Scan for the cell matching the given text and deliver its (X, Y) coordinate at center. 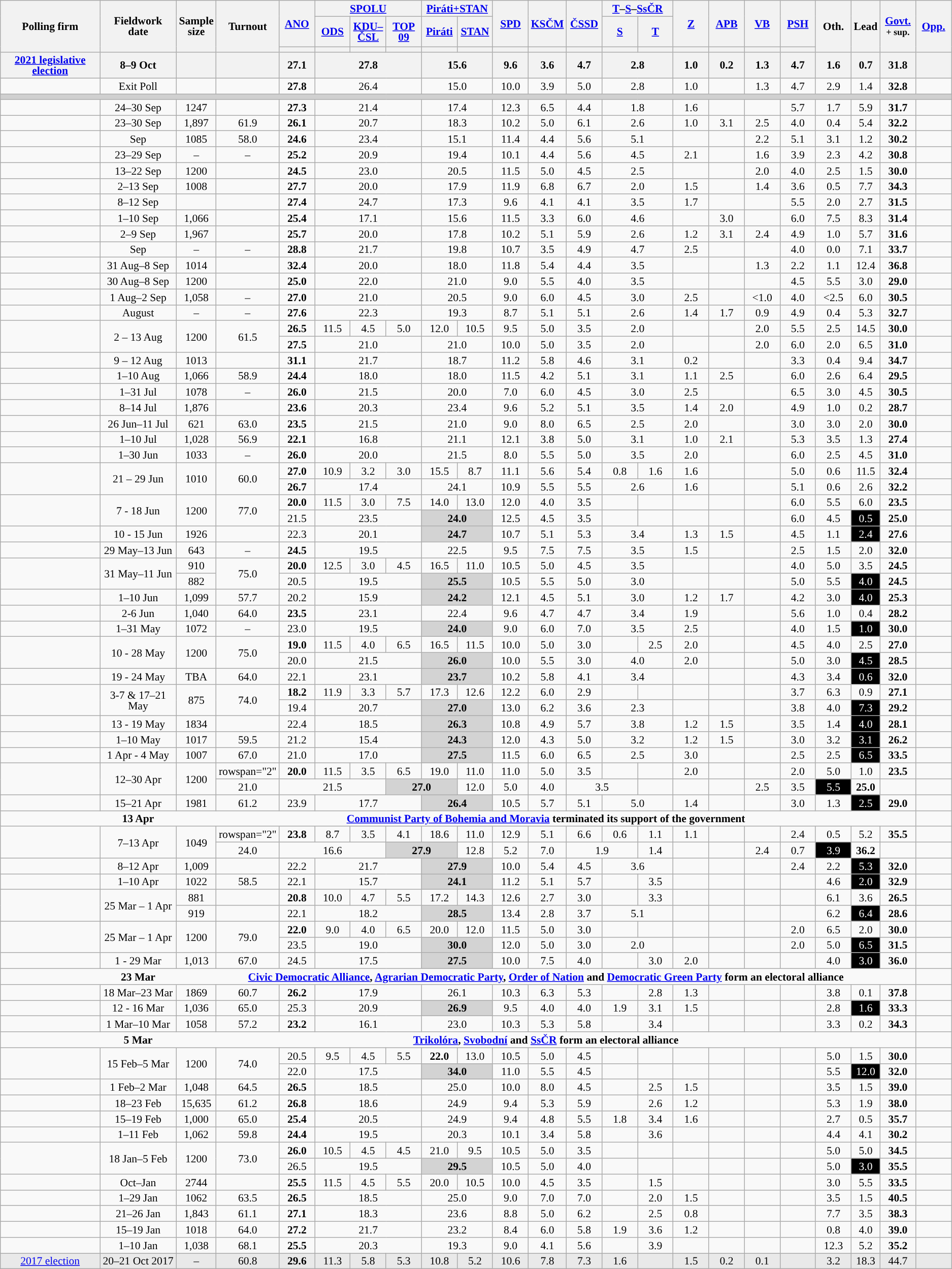
2021 legislative election (50, 65)
1007 (196, 756)
63.0 (248, 424)
28.6 (898, 913)
35.2 (898, 1245)
20.2 (297, 597)
12–30 Apr (138, 779)
14.3 (475, 898)
30.8 (898, 154)
31 May–11 Jun (138, 573)
8.4 (510, 1230)
58.5 (248, 882)
79.0 (248, 937)
15.5 (439, 471)
2017 election (50, 1261)
33.7 (898, 250)
ČSSD (584, 23)
23.7 (457, 676)
SPD (510, 23)
31.6 (898, 234)
19 - 24 May (138, 676)
34.7 (898, 361)
<1.0 (762, 297)
<2.5 (833, 297)
4.8 (547, 1119)
58.0 (248, 139)
KDU–ČSL (368, 31)
1018 (196, 1230)
73.0 (248, 1158)
2–13 Sep (138, 186)
17.7 (368, 802)
1926 (196, 534)
20–21 Oct 2017 (138, 1261)
68.1 (248, 1245)
17.8 (457, 234)
61.1 (248, 1214)
1049 (196, 842)
3-7 & 17–21 May (138, 700)
1 Mar–10 Mar (138, 1024)
1,028 (196, 439)
Civic Democratic Alliance, Agrarian Democratic Party, Order of Nation and Democratic Green Party form an electoral alliance (546, 977)
11.4 (510, 139)
35.7 (898, 1119)
ANO (297, 23)
12.8 (475, 850)
8–9 Oct (138, 65)
31 Aug–8 Sep (138, 265)
21.4 (368, 108)
38.0 (898, 1103)
27.7 (297, 186)
ODS (333, 31)
1 Feb–2 Mar (138, 1088)
15.1 (457, 139)
30 Aug–8 Sep (138, 281)
1014 (196, 265)
32.8 (898, 86)
PSH (798, 23)
27.3 (297, 108)
31.4 (898, 218)
24.2 (457, 597)
1013 (196, 361)
Fieldworkdate (138, 26)
36.0 (898, 961)
T–S–SsČR (638, 8)
1247 (196, 108)
Z (691, 23)
23.8 (297, 835)
12 - 16 Mar (138, 1008)
15,635 (196, 1103)
1–31 Jul (138, 392)
25.7 (297, 234)
28.1 (898, 724)
26 Jun–11 Jul (138, 424)
1,038 (196, 1245)
1058 (196, 1024)
29 May–13 Jun (138, 549)
20.8 (297, 898)
1–30 Jun (138, 455)
60.7 (248, 992)
32.7 (898, 313)
919 (196, 913)
1,876 (196, 407)
24–30 Sep (138, 108)
2-6 Jun (138, 613)
21.2 (297, 739)
15.0 (457, 86)
1,058 (196, 297)
18.7 (457, 361)
1–29 Jan (138, 1197)
24.3 (457, 739)
Piráti+STAN (457, 8)
12.9 (510, 835)
10 - 15 Jun (138, 534)
Piráti (439, 31)
12.2 (510, 692)
58.9 (248, 376)
26.8 (297, 1103)
1,036 (196, 1008)
11.1 (510, 471)
15.9 (368, 597)
21–26 Jan (138, 1214)
1–10 Aug (138, 376)
8.8 (510, 1214)
28.7 (898, 407)
2–9 Sep (138, 234)
1834 (196, 724)
TOP 09 (404, 31)
15 Feb–5 Mar (138, 1063)
Communist Party of Bohemia and Moravia terminated its support of the government (546, 819)
APB (727, 23)
59.5 (248, 739)
1,013 (196, 961)
11.3 (333, 1261)
1–10 Jun (138, 597)
Lead (866, 26)
1022 (196, 882)
KSČM (547, 23)
1,000 (196, 1119)
38.3 (898, 1214)
21 – 29 Jun (138, 479)
36.8 (898, 265)
1–11 Feb (138, 1134)
29.2 (898, 708)
15–19 Jan (138, 1230)
0.0 (833, 250)
26.3 (457, 724)
1 Apr - 4 May (138, 756)
1–31 May (138, 629)
1–10 Sep (138, 218)
31.8 (898, 65)
23 Mar (138, 977)
61.9 (248, 123)
19.8 (457, 250)
7 - 18 Jun (138, 510)
Samplesize (196, 26)
18 Mar–23 Mar (138, 992)
13–22 Sep (138, 171)
2 – 13 Aug (138, 337)
18 Jan–5 Feb (138, 1158)
7.8 (547, 1261)
1–10 Jan (138, 1245)
13 Apr (138, 819)
57.7 (248, 597)
1010 (196, 479)
63.5 (248, 1197)
22.5 (457, 549)
1072 (196, 629)
21.1 (457, 439)
34.0 (457, 1071)
23–29 Sep (138, 154)
10 - 28 May (138, 653)
28.8 (297, 250)
61.5 (248, 337)
28.2 (898, 613)
Exit Poll (138, 86)
59.8 (248, 1134)
6.6 (584, 835)
Oth. (833, 26)
SPOLU (368, 8)
6.8 (547, 186)
Opp. (934, 26)
11.8 (510, 265)
77.0 (248, 510)
15.7 (368, 882)
36.2 (866, 850)
1,843 (196, 1214)
25.2 (297, 154)
17.0 (368, 756)
1981 (196, 802)
26.9 (457, 1008)
20.1 (368, 534)
44.7 (898, 1261)
13.4 (510, 913)
15–19 Feb (138, 1119)
14.0 (439, 503)
TBA (196, 676)
Trikolóra, Svobodní and SsČR form an electoral alliance (546, 1040)
1 Aug–2 Sep (138, 297)
18–23 Feb (138, 1103)
16.8 (368, 439)
24.6 (297, 139)
STAN (475, 31)
5 Mar (138, 1040)
60.0 (248, 479)
15–21 Apr (138, 802)
26.7 (297, 486)
31.1 (297, 361)
Oct–Jan (138, 1182)
Turnout (248, 26)
1,062 (196, 1134)
621 (196, 424)
16.1 (368, 1024)
10.6 (510, 1261)
17.1 (368, 218)
T (655, 31)
8–14 Jul (138, 407)
60.8 (248, 1261)
August (138, 313)
1017 (196, 739)
1078 (196, 392)
16.6 (333, 850)
14.5 (866, 329)
1,897 (196, 123)
15.4 (368, 739)
VB (762, 23)
64.5 (248, 1088)
31.7 (898, 108)
23.9 (297, 802)
875 (196, 700)
7–13 Apr (138, 842)
7.1 (866, 250)
1869 (196, 992)
33.3 (898, 1008)
29.6 (297, 1261)
34.5 (898, 1151)
1–10 Jul (138, 439)
1033 (196, 455)
1,099 (196, 597)
12.4 (866, 265)
8.3 (866, 218)
1–10 May (138, 739)
1008 (196, 186)
1 - 29 Mar (138, 961)
1–10 Apr (138, 882)
1,040 (196, 613)
17.2 (439, 898)
643 (196, 549)
Polling firm (50, 26)
1,009 (196, 866)
57.2 (248, 1024)
13 - 19 May (138, 724)
1085 (196, 139)
9 – 12 Aug (138, 361)
1,967 (196, 234)
910 (196, 566)
2744 (196, 1182)
23–30 Sep (138, 123)
40.5 (898, 1197)
881 (196, 898)
32.9 (898, 882)
S (620, 31)
22.2 (297, 866)
1,048 (196, 1088)
Govt.+ sup. (898, 26)
8–12 Apr (138, 866)
37.8 (898, 992)
56.9 (248, 439)
8–12 Sep (138, 202)
6.7 (584, 186)
27.2 (297, 1230)
882 (196, 582)
1062 (196, 1197)
